From the cell containing the given text, extract its center point as (X, Y) coordinate. 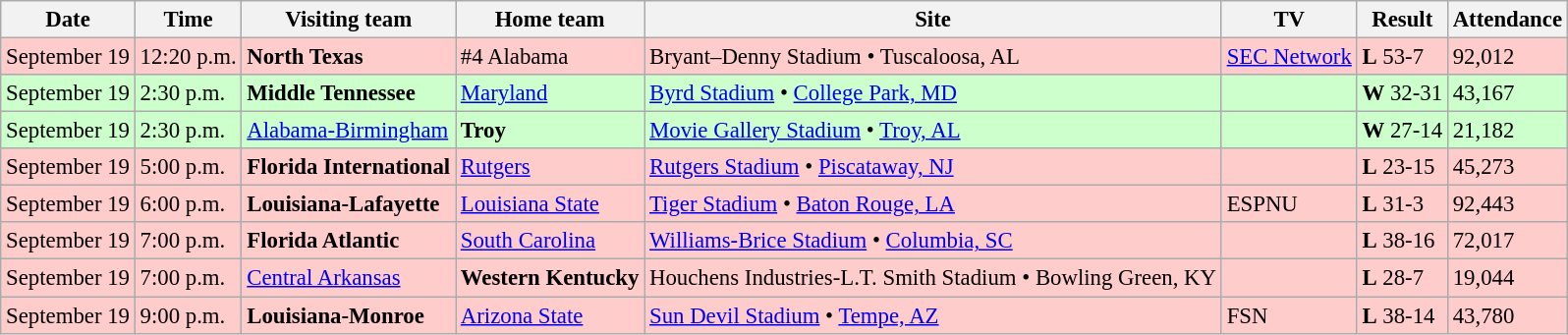
Rutgers Stadium • Piscataway, NJ (933, 167)
Result (1402, 20)
45,273 (1507, 167)
Louisiana-Monroe (349, 315)
Maryland (550, 93)
L 28-7 (1402, 278)
43,780 (1507, 315)
21,182 (1507, 131)
Louisiana State (550, 204)
Middle Tennessee (349, 93)
L 53-7 (1402, 57)
5:00 p.m. (189, 167)
Louisiana-Lafayette (349, 204)
ESPNU (1289, 204)
Byrd Stadium • College Park, MD (933, 93)
Alabama-Birmingham (349, 131)
FSN (1289, 315)
Home team (550, 20)
W 32-31 (1402, 93)
6:00 p.m. (189, 204)
92,012 (1507, 57)
Attendance (1507, 20)
72,017 (1507, 241)
Rutgers (550, 167)
W 27-14 (1402, 131)
Troy (550, 131)
North Texas (349, 57)
43,167 (1507, 93)
Williams-Brice Stadium • Columbia, SC (933, 241)
Sun Devil Stadium • Tempe, AZ (933, 315)
SEC Network (1289, 57)
Bryant–Denny Stadium • Tuscaloosa, AL (933, 57)
Arizona State (550, 315)
Western Kentucky (550, 278)
19,044 (1507, 278)
Houchens Industries-L.T. Smith Stadium • Bowling Green, KY (933, 278)
Florida Atlantic (349, 241)
#4 Alabama (550, 57)
L 23-15 (1402, 167)
Site (933, 20)
Date (68, 20)
Movie Gallery Stadium • Troy, AL (933, 131)
Time (189, 20)
12:20 p.m. (189, 57)
L 38-14 (1402, 315)
L 31-3 (1402, 204)
South Carolina (550, 241)
Central Arkansas (349, 278)
TV (1289, 20)
Florida International (349, 167)
Visiting team (349, 20)
92,443 (1507, 204)
L 38-16 (1402, 241)
Tiger Stadium • Baton Rouge, LA (933, 204)
9:00 p.m. (189, 315)
